Determine the [X, Y] coordinate at the center of the cell enclosing the given text.  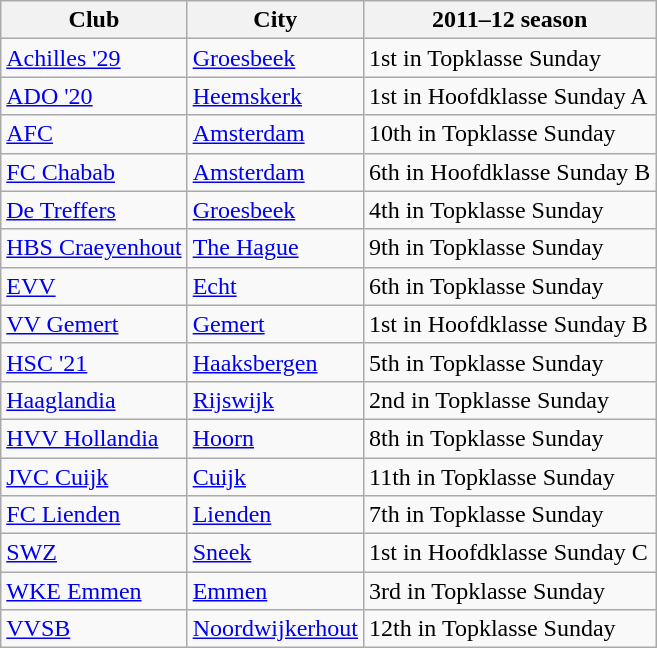
Emmen [275, 591]
FC Chabab [94, 172]
Sneek [275, 553]
JVC Cuijk [94, 477]
11th in Topklasse Sunday [509, 477]
Hoorn [275, 438]
AFC [94, 134]
4th in Topklasse Sunday [509, 210]
City [275, 20]
De Treffers [94, 210]
VV Gemert [94, 324]
SWZ [94, 553]
HVV Hollandia [94, 438]
5th in Topklasse Sunday [509, 362]
The Hague [275, 248]
VVSB [94, 629]
FC Lienden [94, 515]
6th in Topklasse Sunday [509, 286]
3rd in Topklasse Sunday [509, 591]
HBS Craeyenhout [94, 248]
ADO '20 [94, 96]
Noordwijkerhout [275, 629]
HSC '21 [94, 362]
Heemskerk [275, 96]
8th in Topklasse Sunday [509, 438]
12th in Topklasse Sunday [509, 629]
Cuijk [275, 477]
Club [94, 20]
1st in Topklasse Sunday [509, 58]
Lienden [275, 515]
6th in Hoofdklasse Sunday B [509, 172]
2nd in Topklasse Sunday [509, 400]
7th in Topklasse Sunday [509, 515]
Gemert [275, 324]
1st in Hoofdklasse Sunday A [509, 96]
Rijswijk [275, 400]
EVV [94, 286]
9th in Topklasse Sunday [509, 248]
2011–12 season [509, 20]
Achilles '29 [94, 58]
Haaksbergen [275, 362]
1st in Hoofdklasse Sunday B [509, 324]
Haaglandia [94, 400]
WKE Emmen [94, 591]
10th in Topklasse Sunday [509, 134]
1st in Hoofdklasse Sunday C [509, 553]
Echt [275, 286]
